For the text-containing cell, return its midpoint in [X, Y] coordinate format. 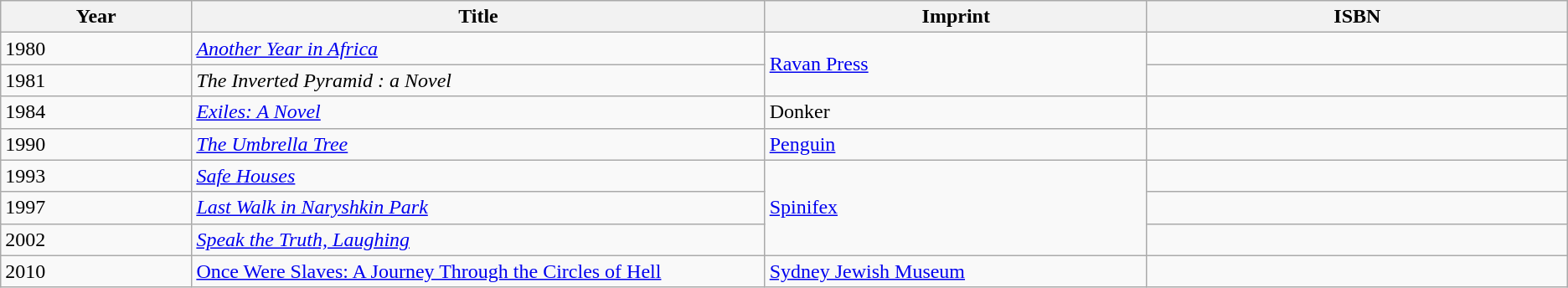
The Inverted Pyramid : a Novel [478, 80]
1980 [96, 49]
Spinifex [956, 208]
1997 [96, 208]
Year [96, 17]
1981 [96, 80]
Title [478, 17]
Exiles: A Novel [478, 112]
ISBN [1357, 17]
Donker [956, 112]
Speak the Truth, Laughing [478, 239]
Ravan Press [956, 64]
1990 [96, 144]
1993 [96, 176]
1984 [96, 112]
Once Were Slaves: A Journey Through the Circles of Hell [478, 271]
Sydney Jewish Museum [956, 271]
Penguin [956, 144]
Safe Houses [478, 176]
2002 [96, 239]
Last Walk in Naryshkin Park [478, 208]
Another Year in Africa [478, 49]
2010 [96, 271]
The Umbrella Tree [478, 144]
Imprint [956, 17]
